For the text-containing cell, return its midpoint in [X, Y] coordinate format. 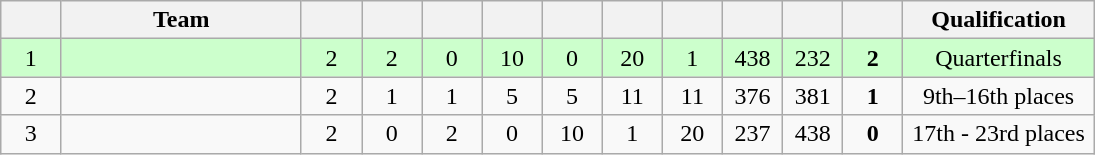
232 [813, 58]
376 [752, 96]
Team [182, 20]
381 [813, 96]
17th - 23rd places [998, 134]
3 [31, 134]
9th–16th places [998, 96]
Quarterfinals [998, 58]
237 [752, 134]
Qualification [998, 20]
